For the text-containing cell, return its midpoint in [X, Y] coordinate format. 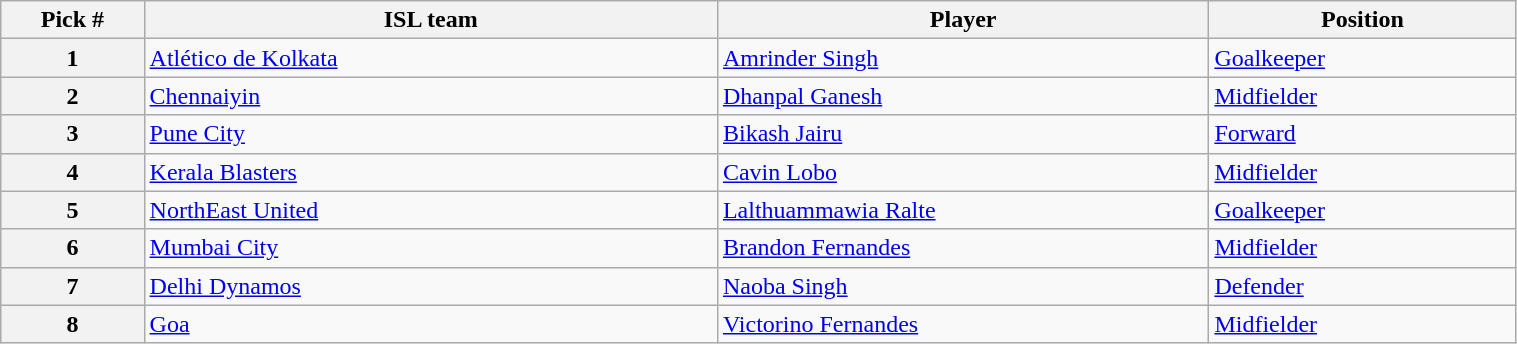
Chennaiyin [430, 96]
4 [72, 172]
Cavin Lobo [962, 172]
6 [72, 248]
2 [72, 96]
1 [72, 58]
7 [72, 286]
Dhanpal Ganesh [962, 96]
Pick # [72, 20]
NorthEast United [430, 210]
Kerala Blasters [430, 172]
Victorino Fernandes [962, 324]
ISL team [430, 20]
Mumbai City [430, 248]
Lalthuammawia Ralte [962, 210]
8 [72, 324]
3 [72, 134]
5 [72, 210]
Atlético de Kolkata [430, 58]
Defender [1362, 286]
Position [1362, 20]
Brandon Fernandes [962, 248]
Pune City [430, 134]
Amrinder Singh [962, 58]
Forward [1362, 134]
Delhi Dynamos [430, 286]
Goa [430, 324]
Player [962, 20]
Naoba Singh [962, 286]
Bikash Jairu [962, 134]
